Detect which cell encompasses the target text, then output its [X, Y] center coordinate. 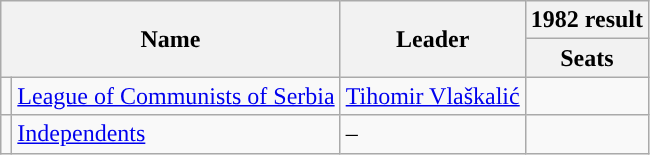
Tihomir Vlaškalić [432, 96]
Seats [586, 58]
1982 result [586, 20]
Independents [176, 134]
Leader [432, 39]
League of Communists of Serbia [176, 96]
– [432, 134]
Name [170, 39]
